For the text-containing cell, return its midpoint in [x, y] coordinate format. 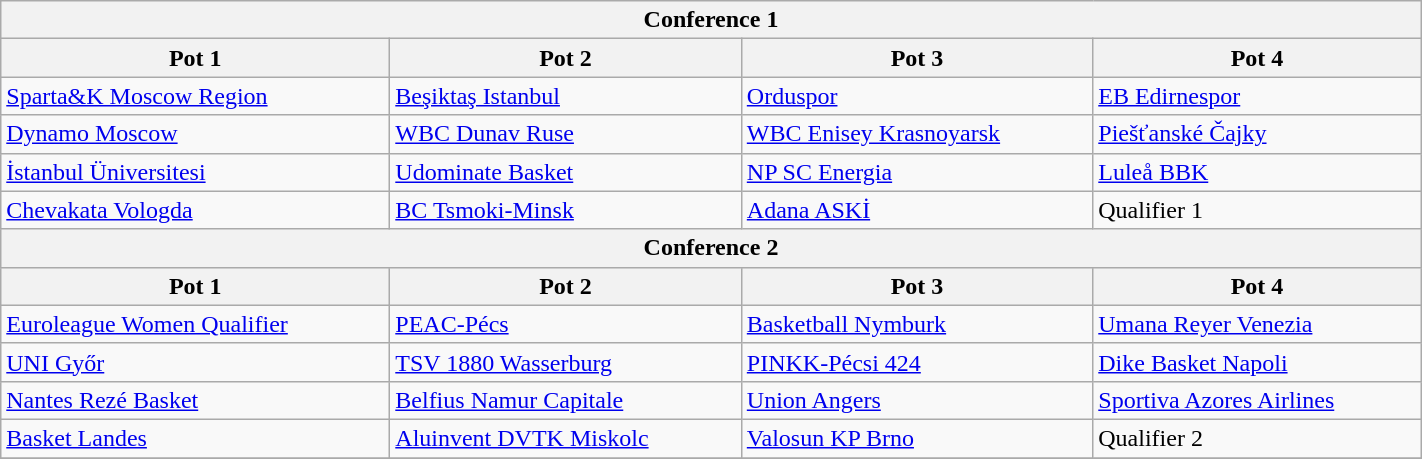
Valosun KP Brno [916, 438]
Qualifier 2 [1257, 438]
NP SC Energia [916, 172]
Belfius Namur Capitale [566, 400]
Luleå BBK [1257, 172]
Umana Reyer Venezia [1257, 324]
PINKK-Pécsi 424 [916, 362]
Basket Landes [196, 438]
BC Tsmoki-Minsk [566, 210]
Basketball Nymburk [916, 324]
EB Edirnespor [1257, 96]
UNI Győr [196, 362]
Beşiktaş Istanbul [566, 96]
Qualifier 1 [1257, 210]
Sportiva Azores Airlines [1257, 400]
Orduspor [916, 96]
Conference 2 [711, 248]
Piešťanské Čajky [1257, 134]
Union Angers [916, 400]
Udominate Basket [566, 172]
Conference 1 [711, 20]
WBC Enisey Krasnoyarsk [916, 134]
Euroleague Women Qualifier [196, 324]
Nantes Rezé Basket [196, 400]
TSV 1880 Wasserburg [566, 362]
Sparta&K Moscow Region [196, 96]
Aluinvent DVTK Miskolc [566, 438]
Adana ASKİ [916, 210]
PEAC-Pécs [566, 324]
Dynamo Moscow [196, 134]
Dike Basket Napoli [1257, 362]
İstanbul Üniversitesi [196, 172]
Chevakata Vologda [196, 210]
WBC Dunav Ruse [566, 134]
